From the cell containing the given text, extract its center point as [X, Y] coordinate. 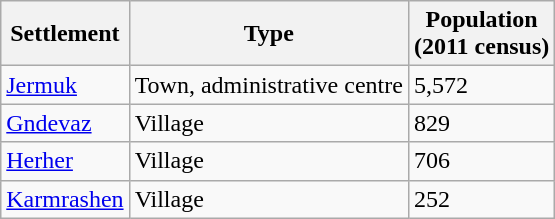
706 [481, 161]
Herher [65, 161]
Population(2011 census) [481, 34]
252 [481, 199]
Type [268, 34]
Gndevaz [65, 123]
829 [481, 123]
Settlement [65, 34]
Jermuk [65, 85]
5,572 [481, 85]
Karmrashen [65, 199]
Town, administrative centre [268, 85]
